Output the [X, Y] coordinate of the center of the cell containing the given text.  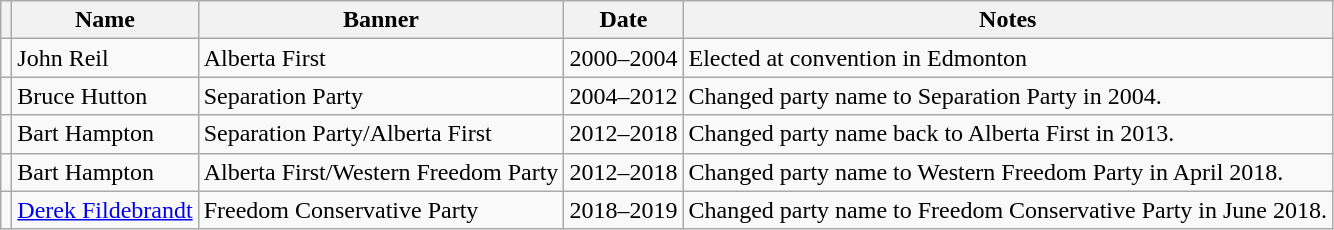
Separation Party/Alberta First [381, 134]
Changed party name to Western Freedom Party in April 2018. [1008, 172]
2004–2012 [624, 96]
John Reil [105, 58]
Alberta First/Western Freedom Party [381, 172]
Notes [1008, 20]
Freedom Conservative Party [381, 210]
Separation Party [381, 96]
2018–2019 [624, 210]
Alberta First [381, 58]
2000–2004 [624, 58]
Derek Fildebrandt [105, 210]
Banner [381, 20]
Bruce Hutton [105, 96]
Changed party name to Separation Party in 2004. [1008, 96]
Name [105, 20]
Date [624, 20]
Changed party name to Freedom Conservative Party in June 2018. [1008, 210]
Elected at convention in Edmonton [1008, 58]
Changed party name back to Alberta First in 2013. [1008, 134]
